Capture the cell that displays the provided text and extract its (x, y) central coordinate. 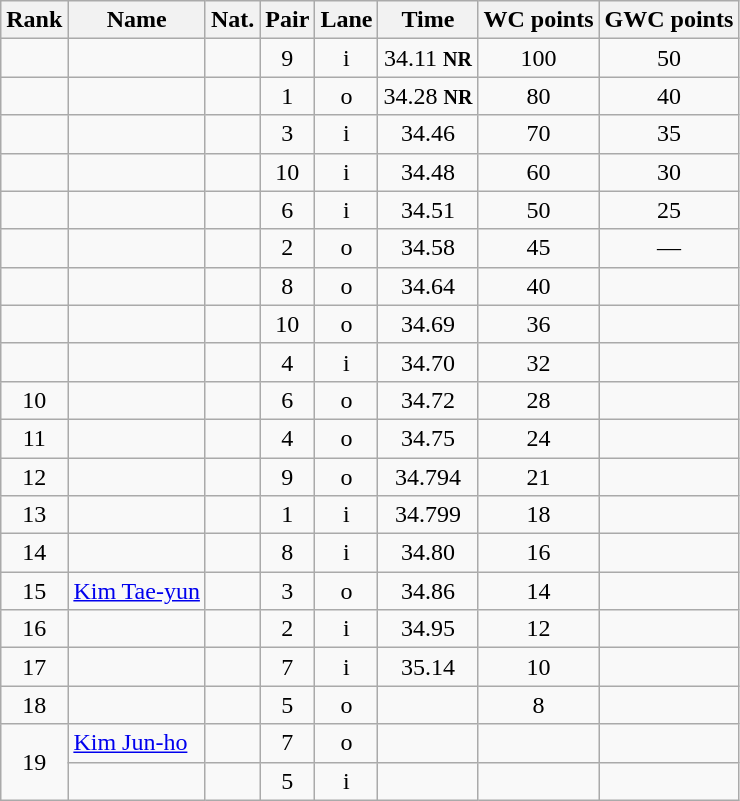
34.28 NR (428, 96)
— (669, 248)
11 (34, 438)
Nat. (232, 20)
34.799 (428, 515)
34.11 NR (428, 58)
Pair (288, 20)
36 (538, 324)
70 (538, 134)
17 (34, 667)
35 (669, 134)
Time (428, 20)
32 (538, 362)
24 (538, 438)
35.14 (428, 667)
45 (538, 248)
19 (34, 762)
34.51 (428, 210)
15 (34, 591)
21 (538, 477)
34.80 (428, 553)
34.64 (428, 286)
GWC points (669, 20)
34.75 (428, 438)
13 (34, 515)
34.794 (428, 477)
34.70 (428, 362)
30 (669, 172)
80 (538, 96)
34.86 (428, 591)
60 (538, 172)
28 (538, 400)
Kim Jun-ho (137, 743)
34.48 (428, 172)
25 (669, 210)
100 (538, 58)
34.95 (428, 629)
Name (137, 20)
WC points (538, 20)
34.72 (428, 400)
Rank (34, 20)
34.46 (428, 134)
34.58 (428, 248)
34.69 (428, 324)
Kim Tae-yun (137, 591)
Lane (346, 20)
